Locate the cell with the specified text and output its (x, y) center coordinate. 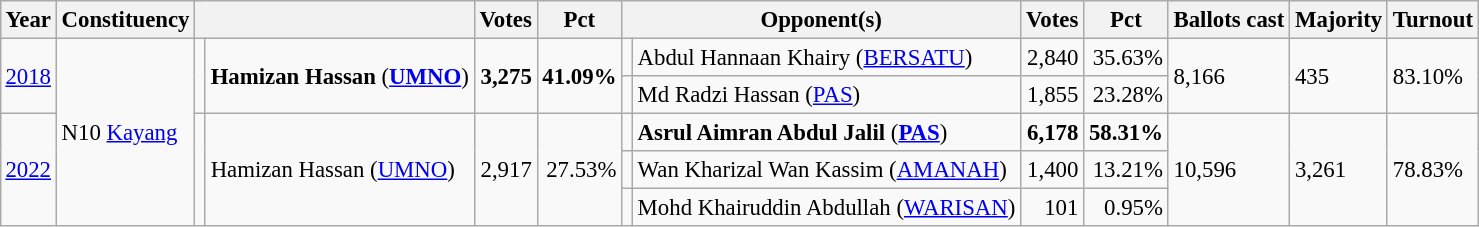
Wan Kharizal Wan Kassim (AMANAH) (826, 170)
Opponent(s) (822, 20)
8,166 (1228, 76)
Abdul Hannaan Khairy (BERSATU) (826, 57)
6,178 (1052, 133)
Md Radzi Hassan (PAS) (826, 95)
2018 (28, 76)
3,275 (506, 76)
Turnout (1432, 20)
1,855 (1052, 95)
Mohd Khairuddin Abdullah (WARISAN) (826, 208)
Year (28, 20)
3,261 (1339, 170)
27.53% (580, 170)
1,400 (1052, 170)
2022 (28, 170)
Asrul Aimran Abdul Jalil (PAS) (826, 133)
N10 Kayang (125, 132)
Ballots cast (1228, 20)
2,840 (1052, 57)
41.09% (580, 76)
83.10% (1432, 76)
435 (1339, 76)
13.21% (1126, 170)
78.83% (1432, 170)
Majority (1339, 20)
10,596 (1228, 170)
2,917 (506, 170)
Constituency (125, 20)
0.95% (1126, 208)
23.28% (1126, 95)
101 (1052, 208)
35.63% (1126, 57)
58.31% (1126, 133)
